Find where the given text appears and provide that cell's center as (X, Y) coordinate. 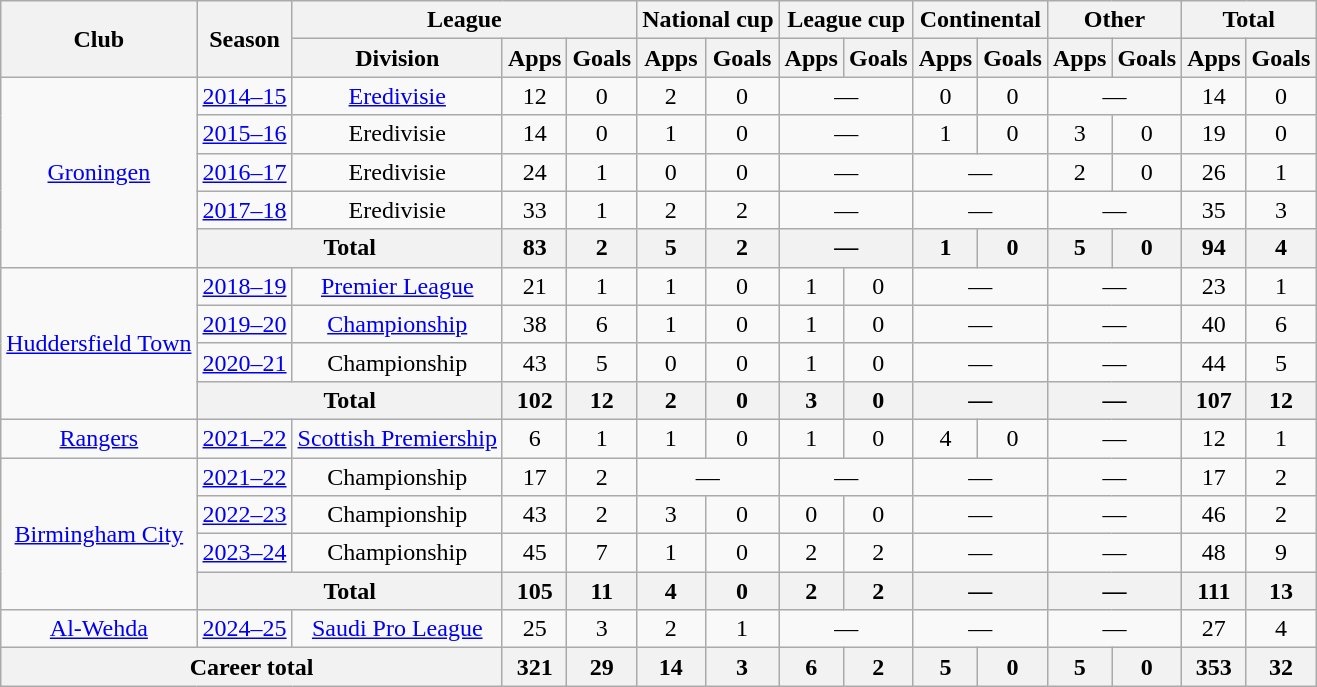
19 (1214, 134)
83 (534, 248)
2022–23 (244, 515)
27 (1214, 629)
38 (534, 324)
102 (534, 400)
13 (1281, 591)
National cup (708, 20)
105 (534, 591)
23 (1214, 286)
Continental (980, 20)
Birmingham City (99, 534)
Club (99, 39)
46 (1214, 515)
111 (1214, 591)
Career total (252, 667)
321 (534, 667)
Huddersfield Town (99, 343)
League (464, 20)
League cup (846, 20)
Other (1114, 20)
2015–16 (244, 134)
2014–15 (244, 96)
353 (1214, 667)
45 (534, 553)
44 (1214, 362)
25 (534, 629)
7 (602, 553)
9 (1281, 553)
Division (397, 58)
29 (602, 667)
48 (1214, 553)
2020–21 (244, 362)
21 (534, 286)
107 (1214, 400)
Scottish Premiership (397, 438)
11 (602, 591)
94 (1214, 248)
Groningen (99, 172)
Season (244, 39)
24 (534, 172)
2017–18 (244, 210)
32 (1281, 667)
Saudi Pro League (397, 629)
Rangers (99, 438)
33 (534, 210)
Premier League (397, 286)
2023–24 (244, 553)
2016–17 (244, 172)
40 (1214, 324)
2019–20 (244, 324)
Al-Wehda (99, 629)
2018–19 (244, 286)
2024–25 (244, 629)
26 (1214, 172)
35 (1214, 210)
